For the text-containing cell, return its midpoint in [X, Y] coordinate format. 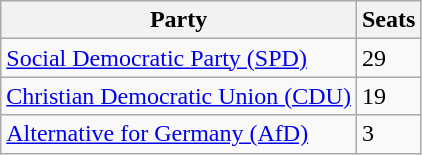
Christian Democratic Union (CDU) [179, 96]
Seats [388, 20]
29 [388, 58]
3 [388, 134]
Party [179, 20]
19 [388, 96]
Alternative for Germany (AfD) [179, 134]
Social Democratic Party (SPD) [179, 58]
